Return (X, Y) of the center of cell containing provided text 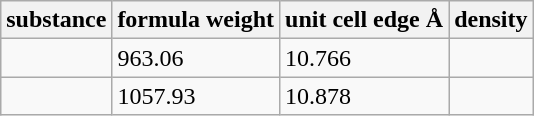
substance (56, 20)
density (491, 20)
1057.93 (196, 96)
formula weight (196, 20)
10.878 (364, 96)
963.06 (196, 58)
10.766 (364, 58)
unit cell edge Å (364, 20)
